Return the [X, Y] coordinate for the center point of the cell that contains the specified text.  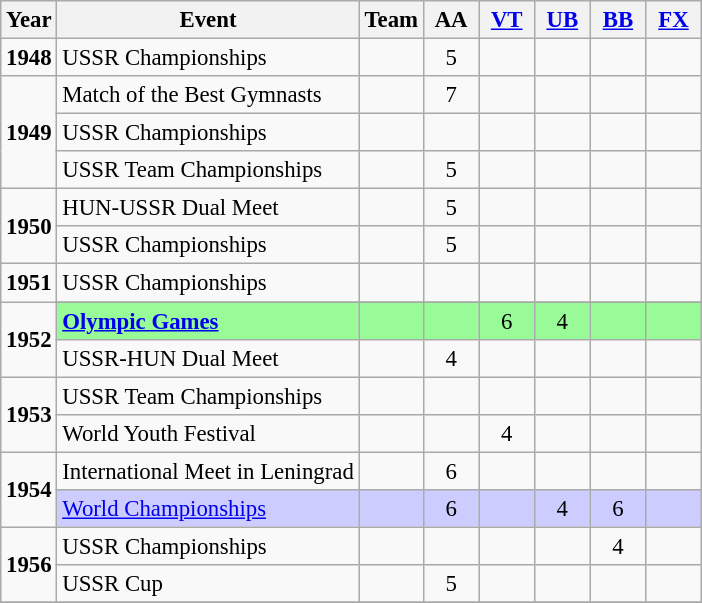
Olympic Games [208, 321]
USSR Cup [208, 584]
Year [29, 20]
1949 [29, 132]
UB [563, 20]
HUN-USSR Dual Meet [208, 208]
Team [391, 20]
AA [451, 20]
World Championships [208, 509]
7 [451, 95]
International Meet in Leningrad [208, 471]
BB [618, 20]
Match of the Best Gymnasts [208, 95]
FX [674, 20]
1953 [29, 414]
Event [208, 20]
1950 [29, 226]
1952 [29, 340]
1951 [29, 283]
1954 [29, 490]
VT [507, 20]
USSR-HUN Dual Meet [208, 358]
1956 [29, 564]
World Youth Festival [208, 433]
1948 [29, 58]
